Identify which cell holds the provided text, then report its (x, y) central coordinate. 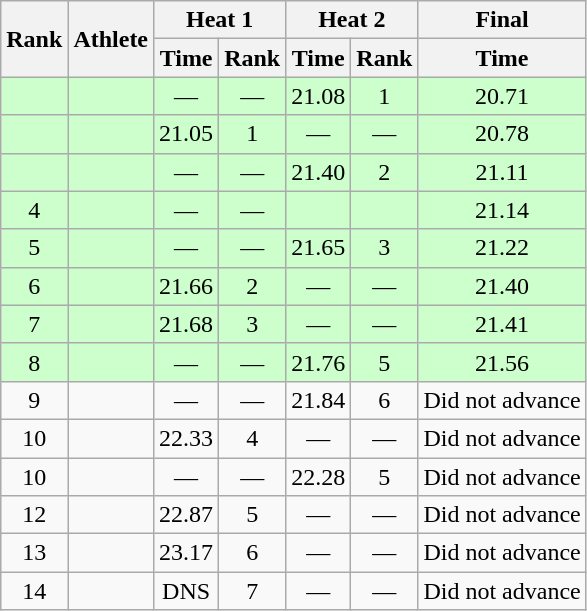
21.68 (186, 324)
20.78 (502, 134)
21.76 (318, 362)
21.56 (502, 362)
21.84 (318, 400)
22.28 (318, 477)
21.14 (502, 210)
21.22 (502, 248)
Athlete (111, 39)
21.65 (318, 248)
21.08 (318, 96)
21.05 (186, 134)
Final (502, 20)
22.33 (186, 438)
13 (34, 553)
Heat 2 (352, 20)
DNS (186, 591)
23.17 (186, 553)
Heat 1 (220, 20)
14 (34, 591)
21.66 (186, 286)
21.11 (502, 172)
21.41 (502, 324)
9 (34, 400)
20.71 (502, 96)
22.87 (186, 515)
12 (34, 515)
8 (34, 362)
